Determine the [X, Y] coordinate at the center of the cell enclosing the given text.  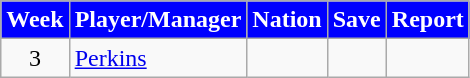
Player/Manager [158, 20]
Perkins [158, 58]
Week [35, 20]
Nation [287, 20]
Report [428, 20]
3 [35, 58]
Save [356, 20]
